Determine the (x, y) coordinate at the center of the cell enclosing the given text.  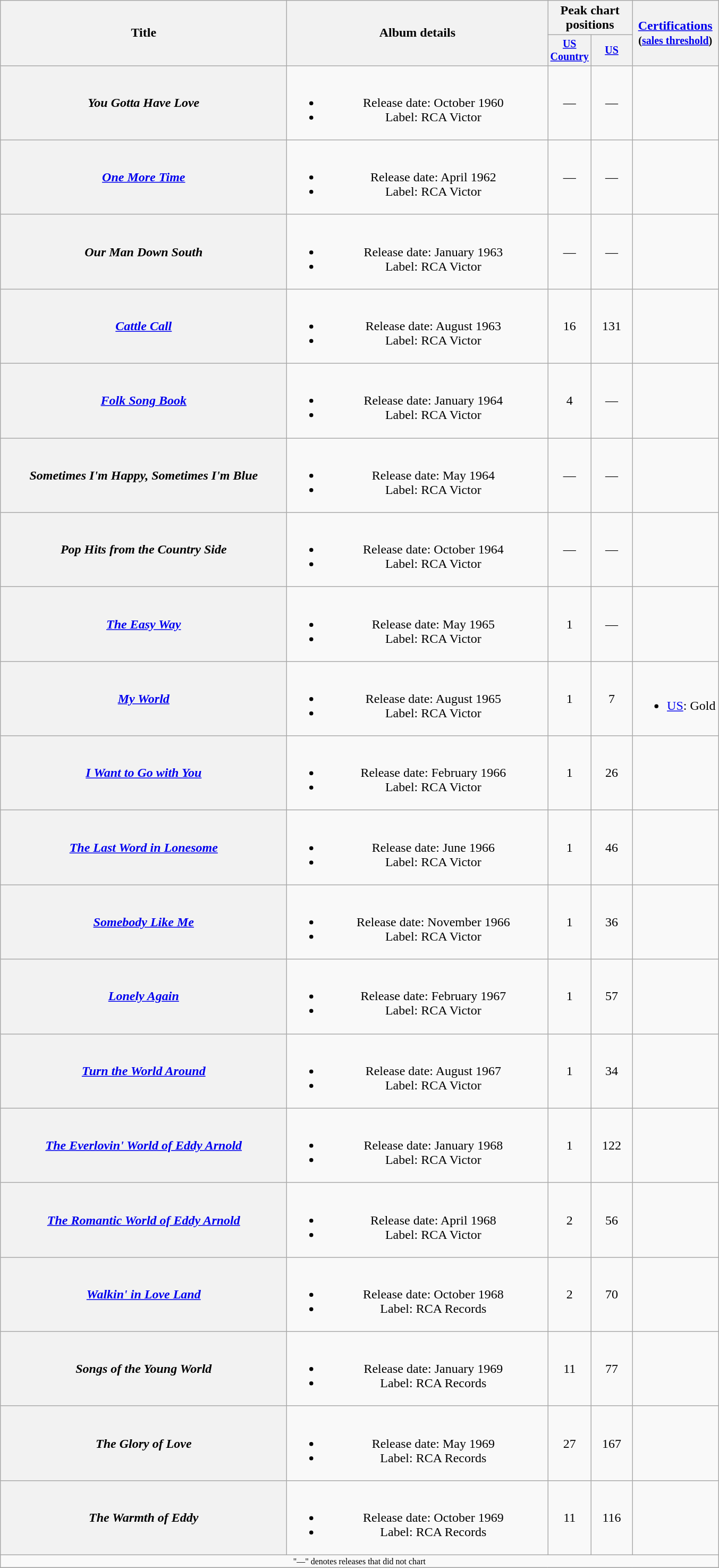
36 (612, 922)
116 (612, 1517)
56 (612, 1220)
Release date: January 1968Label: RCA Victor (418, 1145)
70 (612, 1294)
US Country (570, 50)
77 (612, 1369)
My World (143, 699)
16 (570, 326)
Release date: October 1964Label: RCA Victor (418, 550)
Release date: May 1964Label: RCA Victor (418, 475)
Release date: February 1966Label: RCA Victor (418, 773)
Release date: May 1965Label: RCA Victor (418, 624)
Sometimes I'm Happy, Sometimes I'm Blue (143, 475)
The Everlovin' World of Eddy Arnold (143, 1145)
46 (612, 848)
I Want to Go with You (143, 773)
Release date: January 1964Label: RCA Victor (418, 401)
34 (612, 1071)
Songs of the Young World (143, 1369)
"—" denotes releases that did not chart (359, 1562)
Release date: October 1969Label: RCA Records (418, 1517)
Pop Hits from the Country Side (143, 550)
Release date: November 1966Label: RCA Victor (418, 922)
Lonely Again (143, 996)
Somebody Like Me (143, 922)
Release date: January 1963Label: RCA Victor (418, 251)
Release date: June 1966Label: RCA Victor (418, 848)
The Romantic World of Eddy Arnold (143, 1220)
Cattle Call (143, 326)
Release date: August 1967Label: RCA Victor (418, 1071)
Release date: April 1968Label: RCA Victor (418, 1220)
131 (612, 326)
Certifications(sales threshold) (675, 33)
4 (570, 401)
167 (612, 1443)
US: Gold (675, 699)
Walkin' in Love Land (143, 1294)
Release date: October 1968Label: RCA Records (418, 1294)
US (612, 50)
The Easy Way (143, 624)
Folk Song Book (143, 401)
Release date: October 1960Label: RCA Victor (418, 103)
You Gotta Have Love (143, 103)
Peak chartpositions (590, 18)
The Glory of Love (143, 1443)
Release date: August 1963Label: RCA Victor (418, 326)
Release date: May 1969Label: RCA Records (418, 1443)
27 (570, 1443)
57 (612, 996)
Release date: August 1965Label: RCA Victor (418, 699)
The Last Word in Lonesome (143, 848)
Album details (418, 33)
26 (612, 773)
Release date: January 1969Label: RCA Records (418, 1369)
Turn the World Around (143, 1071)
Our Man Down South (143, 251)
Title (143, 33)
Release date: April 1962Label: RCA Victor (418, 177)
122 (612, 1145)
7 (612, 699)
One More Time (143, 177)
The Warmth of Eddy (143, 1517)
Release date: February 1967Label: RCA Victor (418, 996)
